Extract the [X, Y] coordinate from the center of the cell holding the provided text.  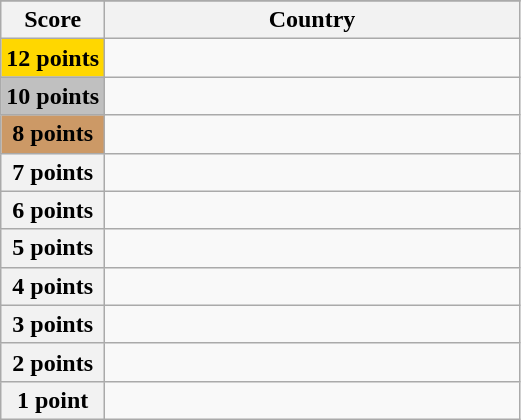
10 points [53, 96]
2 points [53, 362]
8 points [53, 134]
Country [312, 20]
Score [53, 20]
1 point [53, 400]
4 points [53, 286]
6 points [53, 210]
5 points [53, 248]
7 points [53, 172]
12 points [53, 58]
3 points [53, 324]
